Search for the cell housing the specified text and yield its [X, Y] center coordinate. 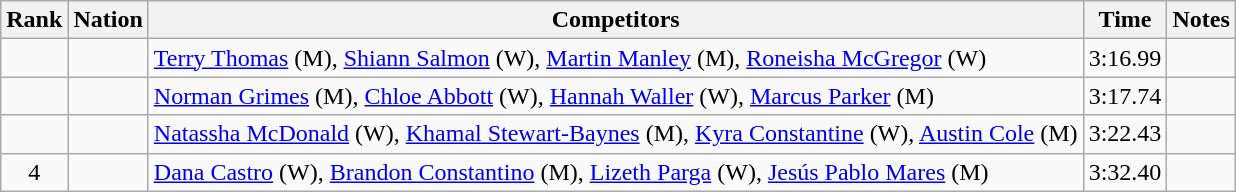
Notes [1201, 20]
Dana Castro (W), Brandon Constantino (M), Lizeth Parga (W), Jesús Pablo Mares (M) [616, 172]
Natassha McDonald (W), Khamal Stewart-Baynes (M), Kyra Constantine (W), Austin Cole (M) [616, 134]
3:32.40 [1125, 172]
3:22.43 [1125, 134]
3:17.74 [1125, 96]
Norman Grimes (M), Chloe Abbott (W), Hannah Waller (W), Marcus Parker (M) [616, 96]
Nation [108, 20]
4 [34, 172]
Time [1125, 20]
Rank [34, 20]
3:16.99 [1125, 58]
Competitors [616, 20]
Terry Thomas (M), Shiann Salmon (W), Martin Manley (M), Roneisha McGregor (W) [616, 58]
